Return the [X, Y] coordinate for the center point of the cell that contains the specified text.  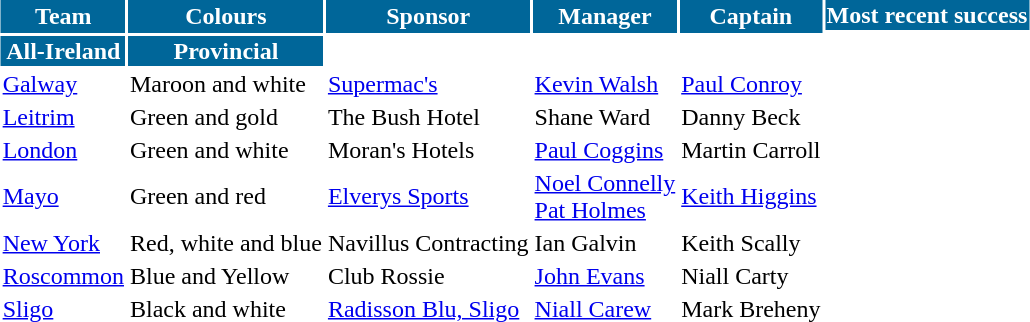
Martin Carroll [751, 150]
Club Rossie [428, 276]
Green and red [226, 196]
Captain [751, 16]
Elverys Sports [428, 196]
Keith Higgins [751, 196]
Keith Scally [751, 243]
Noel ConnellyPat Holmes [605, 196]
Navillus Contracting [428, 243]
Colours [226, 16]
Paul Coggins [605, 150]
Danny Beck [751, 117]
Red, white and blue [226, 243]
Moran's Hotels [428, 150]
London [63, 150]
John Evans [605, 276]
The Bush Hotel [428, 117]
Galway [63, 84]
Paul Conroy [751, 84]
Sponsor [428, 16]
Shane Ward [605, 117]
Most recent success [927, 15]
Provincial [226, 51]
Maroon and white [226, 84]
Supermac's [428, 84]
Leitrim [63, 117]
Roscommon [63, 276]
Kevin Walsh [605, 84]
New York [63, 243]
All-Ireland [63, 51]
Ian Galvin [605, 243]
Blue and Yellow [226, 276]
Green and gold [226, 117]
Niall Carty [751, 276]
Mayo [63, 196]
Green and white [226, 150]
Manager [605, 16]
Team [63, 16]
